Return (X, Y) of the center of cell containing provided text 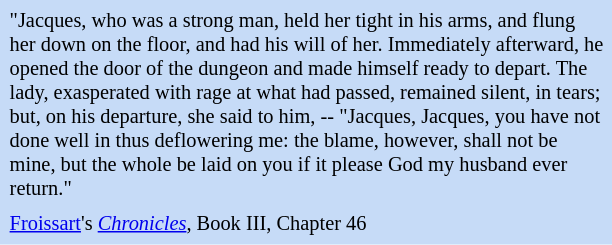
Froissart's Chronicles, Book III, Chapter 46 (306, 224)
